Pinpoint the cell where the given text exists, returning its [X, Y] midpoint coordinate. 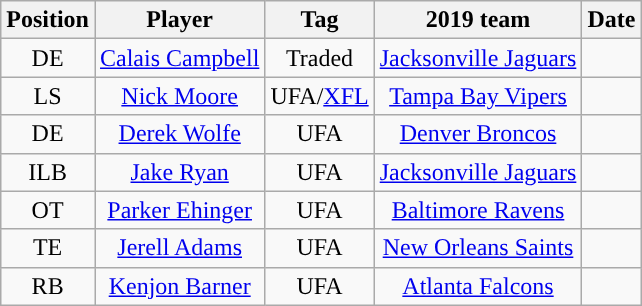
Kenjon Barner [179, 286]
Atlanta Falcons [478, 286]
UFA/XFL [320, 96]
Player [179, 20]
2019 team [478, 20]
Denver Broncos [478, 134]
Derek Wolfe [179, 134]
Position [48, 20]
RB [48, 286]
Tag [320, 20]
Baltimore Ravens [478, 210]
Date [612, 20]
Parker Ehinger [179, 210]
LS [48, 96]
Traded [320, 58]
Calais Campbell [179, 58]
Jake Ryan [179, 172]
TE [48, 248]
Jerell Adams [179, 248]
ILB [48, 172]
Nick Moore [179, 96]
OT [48, 210]
Tampa Bay Vipers [478, 96]
New Orleans Saints [478, 248]
